From the cell containing the given text, extract its center point as [X, Y] coordinate. 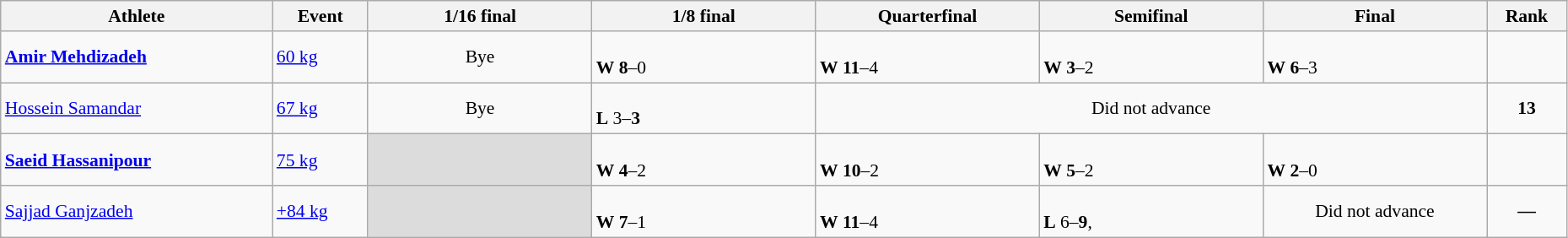
13 [1527, 108]
Athlete [137, 16]
W 10–2 [928, 160]
Rank [1527, 16]
Sajjad Ganjzadeh [137, 211]
75 kg [321, 160]
L 6–9, [1150, 211]
Final [1375, 16]
Event [321, 16]
1/8 final [703, 16]
+84 kg [321, 211]
Amir Mehdizadeh [137, 57]
60 kg [321, 57]
1/16 final [479, 16]
W 3–2 [1150, 57]
W 5–2 [1150, 160]
W 8–0 [703, 57]
W 2–0 [1375, 160]
L 3–3 [703, 108]
Quarterfinal [928, 16]
W 4–2 [703, 160]
67 kg [321, 108]
W 7–1 [703, 211]
Hossein Samandar [137, 108]
Semifinal [1150, 16]
Saeid Hassanipour [137, 160]
— [1527, 211]
W 6–3 [1375, 57]
